Search for the cell housing the specified text and yield its (x, y) center coordinate. 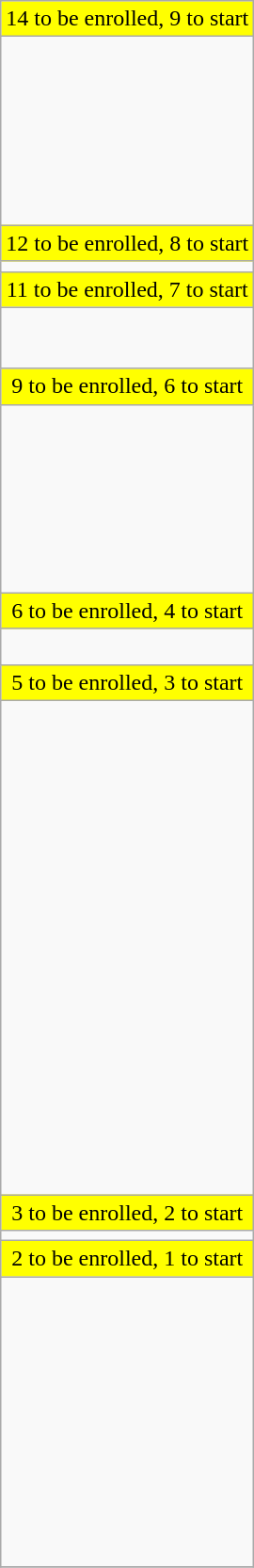
6 to be enrolled, 4 to start (128, 611)
12 to be enrolled, 8 to start (128, 243)
2 to be enrolled, 1 to start (128, 1259)
5 to be enrolled, 3 to start (128, 682)
11 to be enrolled, 7 to start (128, 289)
14 to be enrolled, 9 to start (128, 19)
9 to be enrolled, 6 to start (128, 386)
3 to be enrolled, 2 to start (128, 1213)
